Locate the cell with the specified text and output its [x, y] center coordinate. 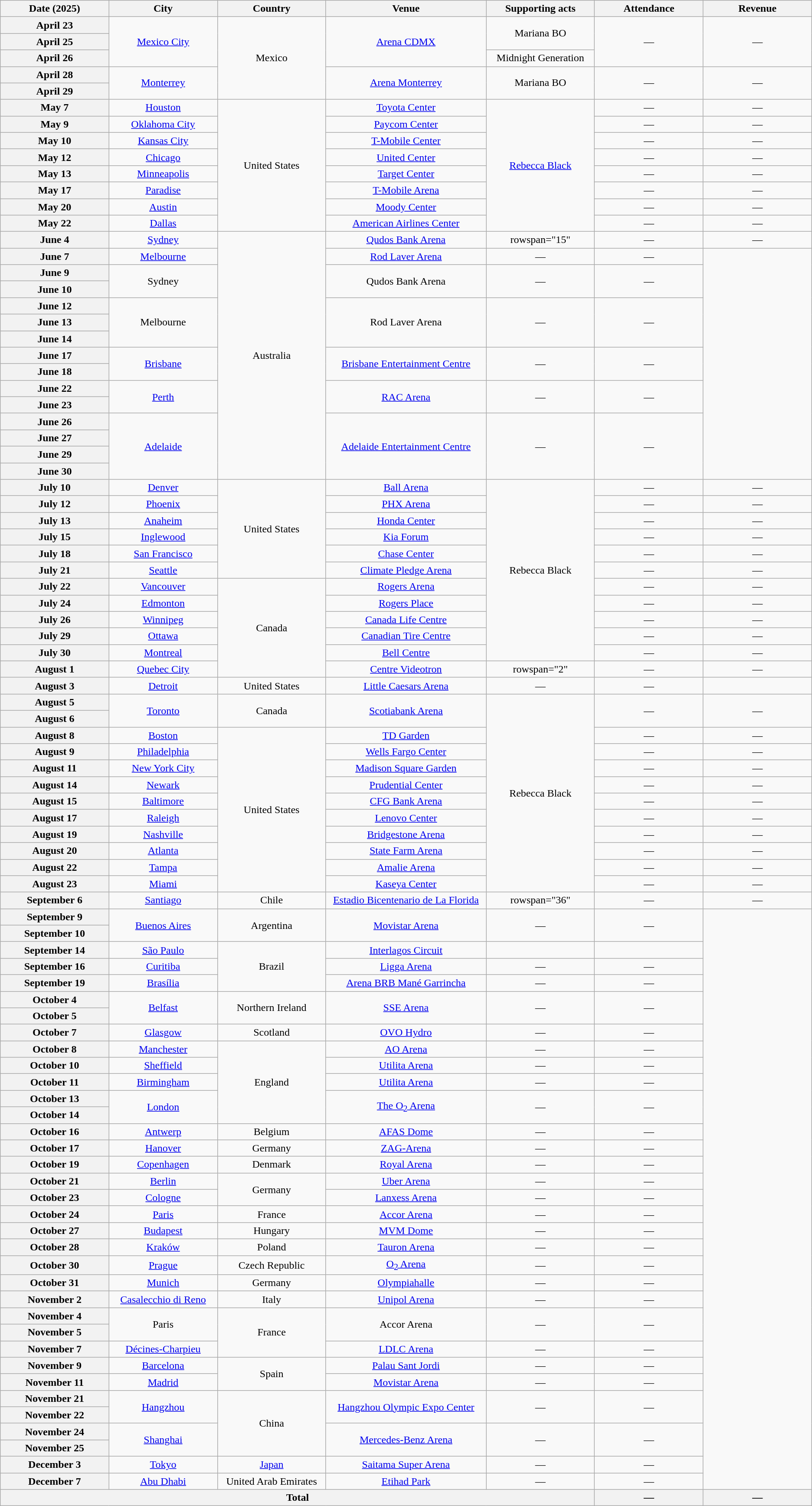
Tampa [163, 867]
Moody Center [406, 207]
Boston [163, 735]
Vancouver [163, 587]
August 14 [55, 785]
Kraków [163, 1247]
October 28 [55, 1247]
June 14 [55, 339]
Czech Republic [272, 1265]
TD Garden [406, 735]
November 7 [55, 1349]
Montreal [163, 653]
Nashville [163, 834]
Barcelona [163, 1365]
Arena BRB Mané Garrincha [406, 983]
Etihad Park [406, 1481]
April 23 [55, 25]
August 8 [55, 735]
rowspan="2" [540, 669]
July 10 [55, 488]
May 20 [55, 207]
Belfast [163, 1007]
Brisbane [163, 364]
Honda Center [406, 521]
June 9 [55, 273]
July 15 [55, 537]
Northern Ireland [272, 1007]
State Farm Arena [406, 851]
Australia [272, 356]
Quebec City [163, 669]
Manchester [163, 1049]
Denver [163, 488]
Prague [163, 1265]
November 5 [55, 1332]
Tokyo [163, 1465]
August 19 [55, 834]
Interlagos Circuit [406, 950]
Ball Arena [406, 488]
Country [272, 9]
October 7 [55, 1033]
Saitama Super Arena [406, 1465]
City [163, 9]
PHX Arena [406, 504]
Ligga Arena [406, 966]
October 23 [55, 1198]
September 19 [55, 983]
Toronto [163, 710]
July 30 [55, 653]
Midnight Generation [540, 58]
United Center [406, 157]
June 17 [55, 355]
Budapest [163, 1230]
May 9 [55, 124]
November 24 [55, 1431]
June 22 [55, 388]
Uber Arena [406, 1181]
May 13 [55, 174]
September 16 [55, 966]
November 11 [55, 1382]
Poland [272, 1247]
Kaseya Center [406, 884]
June 18 [55, 372]
November 25 [55, 1448]
Copenhagen [163, 1165]
August 20 [55, 851]
Munich [163, 1283]
June 13 [55, 322]
November 2 [55, 1299]
Climate Pledge Arena [406, 570]
Hanover [163, 1148]
Perth [163, 397]
São Paulo [163, 950]
Paradise [163, 190]
June 4 [55, 240]
Royal Arena [406, 1165]
Inglewood [163, 537]
Brisbane Entertainment Centre [406, 364]
Houston [163, 108]
October 30 [55, 1265]
October 11 [55, 1082]
June 10 [55, 289]
Curitiba [163, 966]
May 10 [55, 141]
October 17 [55, 1148]
October 4 [55, 999]
May 22 [55, 223]
Scotland [272, 1033]
October 16 [55, 1132]
May 17 [55, 190]
Mexico [272, 58]
Target Center [406, 174]
October 21 [55, 1181]
August 11 [55, 768]
Paycom Center [406, 124]
Palau Sant Jordi [406, 1365]
Hungary [272, 1230]
October 14 [55, 1115]
Canadian Tire Centre [406, 636]
July 24 [55, 603]
October 10 [55, 1066]
July 18 [55, 554]
Baltimore [163, 801]
Cologne [163, 1198]
Phoenix [163, 504]
The O2 Arena [406, 1107]
Revenue [757, 9]
Sheffield [163, 1066]
September 6 [55, 900]
Antwerp [163, 1132]
October 8 [55, 1049]
June 29 [55, 454]
Japan [272, 1465]
American Airlines Center [406, 223]
Berlin [163, 1181]
AFAS Dome [406, 1132]
Centre Videotron [406, 669]
June 26 [55, 421]
Venue [406, 9]
Olympiahalle [406, 1283]
Argentina [272, 925]
September 10 [55, 933]
London [163, 1107]
Estadio Bicentenario de La Florida [406, 900]
Brasília [163, 983]
November 22 [55, 1415]
June 12 [55, 306]
Chile [272, 900]
August 9 [55, 752]
Chase Center [406, 554]
Lenovo Center [406, 818]
Minneapolis [163, 174]
San Francisco [163, 554]
December 3 [55, 1465]
August 22 [55, 867]
ZAG-Arena [406, 1148]
Décines-Charpieu [163, 1349]
Edmonton [163, 603]
April 29 [55, 91]
Unipol Arena [406, 1299]
SSE Arena [406, 1007]
United Arab Emirates [272, 1481]
Madrid [163, 1382]
July 26 [55, 620]
Philadelphia [163, 752]
October 27 [55, 1230]
Toyota Center [406, 108]
Kia Forum [406, 537]
August 23 [55, 884]
Total [298, 1498]
Italy [272, 1299]
August 6 [55, 719]
Hangzhou Olympic Expo Center [406, 1407]
Anaheim [163, 521]
Denmark [272, 1165]
August 15 [55, 801]
Mercedes-Benz Arena [406, 1440]
June 23 [55, 405]
Oklahoma City [163, 124]
Supporting acts [540, 9]
October 19 [55, 1165]
Little Caesars Arena [406, 686]
O2 Arena [406, 1265]
April 25 [55, 42]
Tauron Arena [406, 1247]
Shanghai [163, 1440]
Prudential Center [406, 785]
May 12 [55, 157]
Casalecchio di Reno [163, 1299]
Seattle [163, 570]
CFG Bank Arena [406, 801]
November 4 [55, 1316]
Bell Centre [406, 653]
Scotiabank Arena [406, 710]
Chicago [163, 157]
August 17 [55, 818]
Miami [163, 884]
July 21 [55, 570]
Madison Square Garden [406, 768]
AO Arena [406, 1049]
June 7 [55, 256]
June 27 [55, 438]
Rogers Place [406, 603]
Monterrey [163, 83]
October 24 [55, 1214]
October 5 [55, 1016]
Dallas [163, 223]
Glasgow [163, 1033]
July 22 [55, 587]
rowspan="15" [540, 240]
RAC Arena [406, 397]
Belgium [272, 1132]
T-Mobile Arena [406, 190]
Bridgestone Arena [406, 834]
Spain [272, 1374]
Arena CDMX [406, 42]
Brazil [272, 966]
LDLC Arena [406, 1349]
May 7 [55, 108]
October 13 [55, 1099]
Mexico City [163, 42]
Atlanta [163, 851]
Detroit [163, 686]
Winnipeg [163, 620]
Austin [163, 207]
Canada Life Centre [406, 620]
OVO Hydro [406, 1033]
August 5 [55, 702]
Adelaide Entertainment Centre [406, 446]
Hangzhou [163, 1407]
November 9 [55, 1365]
Raleigh [163, 818]
Buenos Aires [163, 925]
Ottawa [163, 636]
New York City [163, 768]
August 1 [55, 669]
November 21 [55, 1398]
August 3 [55, 686]
Attendance [649, 9]
Arena Monterrey [406, 83]
Wells Fargo Center [406, 752]
Lanxess Arena [406, 1198]
Rogers Arena [406, 587]
rowspan="36" [540, 900]
July 29 [55, 636]
T-Mobile Center [406, 141]
October 31 [55, 1283]
England [272, 1082]
Santiago [163, 900]
Birmingham [163, 1082]
September 9 [55, 917]
MVM Dome [406, 1230]
Abu Dhabi [163, 1481]
Date (2025) [55, 9]
July 13 [55, 521]
December 7 [55, 1481]
April 26 [55, 58]
Kansas City [163, 141]
Newark [163, 785]
June 30 [55, 471]
April 28 [55, 75]
Adelaide [163, 446]
Amalie Arena [406, 867]
China [272, 1423]
September 14 [55, 950]
July 12 [55, 504]
